Return [x, y] of the center of cell containing provided text 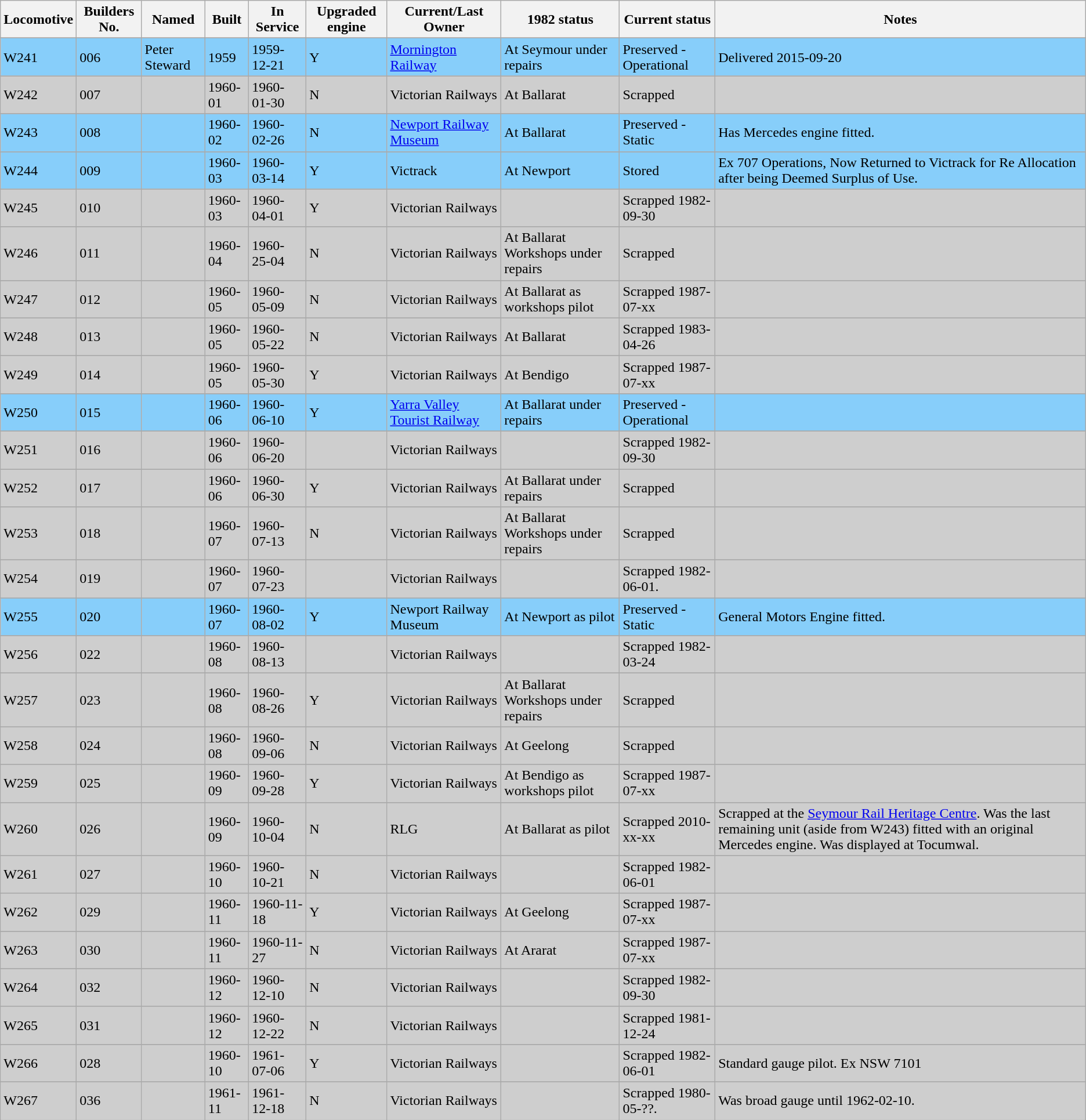
1960-12-10 [277, 987]
007 [109, 95]
At Newport [560, 171]
At Ballarat as workshops pilot [560, 299]
W247 [38, 299]
W257 [38, 700]
1960-06-30 [277, 487]
In Service [277, 20]
Built [226, 20]
1982 status [560, 20]
W248 [38, 336]
At Seymour under repairs [560, 57]
1960-08-13 [277, 654]
W242 [38, 95]
Was broad gauge until 1962-02-10. [900, 1101]
W259 [38, 783]
1960-04 [226, 253]
1960-10-21 [277, 875]
At Ballarat as pilot [560, 829]
031 [109, 1025]
W264 [38, 987]
020 [109, 617]
Upgraded engine [347, 20]
W250 [38, 412]
W244 [38, 171]
032 [109, 987]
Delivered 2015-09-20 [900, 57]
1960-07-23 [277, 579]
1960-10-04 [277, 829]
1959-12-21 [277, 57]
W253 [38, 534]
Scrapped 2010-xx-xx [667, 829]
Standard gauge pilot. Ex NSW 7101 [900, 1063]
1960-06-10 [277, 412]
Builders No. [109, 20]
1960-02 [226, 132]
010 [109, 208]
At Bendigo as workshops pilot [560, 783]
General Motors Engine fitted. [900, 617]
1960-07-13 [277, 534]
W251 [38, 450]
1960-08-02 [277, 617]
1960-09-28 [277, 783]
030 [109, 950]
RLG [444, 829]
Current/Last Owner [444, 20]
W262 [38, 912]
1960-11-18 [277, 912]
1960-01-30 [277, 95]
Named [173, 20]
1960-05-09 [277, 299]
Scrapped 1982-06-01. [667, 579]
W266 [38, 1063]
1960-05-30 [277, 375]
018 [109, 534]
At Bendigo [560, 375]
036 [109, 1101]
1961-07-06 [277, 1063]
1960-08-26 [277, 700]
W263 [38, 950]
W260 [38, 829]
At Ararat [560, 950]
027 [109, 875]
Scrapped 1982-03-24 [667, 654]
1960-05-22 [277, 336]
017 [109, 487]
W265 [38, 1025]
008 [109, 132]
Stored [667, 171]
1960-03-14 [277, 171]
W241 [38, 57]
014 [109, 375]
W243 [38, 132]
Victrack [444, 171]
Current status [667, 20]
025 [109, 783]
W249 [38, 375]
1960-02-26 [277, 132]
028 [109, 1063]
W258 [38, 746]
Scrapped 1983-04-26 [667, 336]
1960-25-04 [277, 253]
Scrapped 1981-12-24 [667, 1025]
W254 [38, 579]
022 [109, 654]
013 [109, 336]
026 [109, 829]
1959 [226, 57]
W252 [38, 487]
W256 [38, 654]
1961-11 [226, 1101]
Peter Steward [173, 57]
1960-01 [226, 95]
Locomotive [38, 20]
W267 [38, 1101]
Notes [900, 20]
W255 [38, 617]
019 [109, 579]
Ex 707 Operations, Now Returned to Victrack for Re Allocation after being Deemed Surplus of Use. [900, 171]
Has Mercedes engine fitted. [900, 132]
024 [109, 746]
W246 [38, 253]
016 [109, 450]
Scrapped 1980-05-??. [667, 1101]
At Newport as pilot [560, 617]
Yarra Valley Tourist Railway [444, 412]
1960-12-22 [277, 1025]
029 [109, 912]
1961-12-18 [277, 1101]
1960-09-06 [277, 746]
015 [109, 412]
023 [109, 700]
1960-06-20 [277, 450]
011 [109, 253]
1960-11-27 [277, 950]
1960-04-01 [277, 208]
006 [109, 57]
012 [109, 299]
009 [109, 171]
Mornington Railway [444, 57]
W245 [38, 208]
W261 [38, 875]
